From the cell containing the given text, extract its center point as [x, y] coordinate. 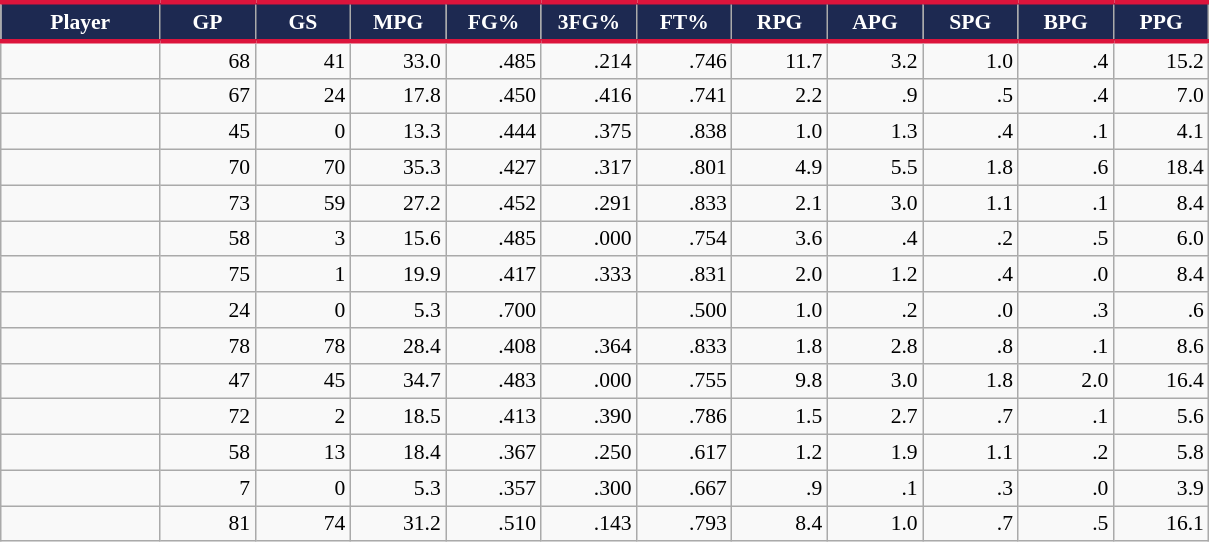
.250 [588, 453]
2 [302, 417]
.143 [588, 524]
9.8 [780, 381]
APG [874, 22]
4.9 [780, 168]
.450 [494, 96]
.831 [684, 275]
.483 [494, 381]
RPG [780, 22]
3 [302, 239]
.786 [684, 417]
35.3 [398, 168]
75 [208, 275]
.413 [494, 417]
.300 [588, 488]
.755 [684, 381]
11.7 [780, 60]
.291 [588, 203]
.444 [494, 132]
.416 [588, 96]
1.3 [874, 132]
.357 [494, 488]
2.2 [780, 96]
19.9 [398, 275]
.367 [494, 453]
2.1 [780, 203]
33.0 [398, 60]
3.6 [780, 239]
.838 [684, 132]
Player [80, 22]
.741 [684, 96]
47 [208, 381]
.801 [684, 168]
PPG [1161, 22]
5.8 [1161, 453]
3FG% [588, 22]
.8 [970, 346]
34.7 [398, 381]
.427 [494, 168]
2.7 [874, 417]
.754 [684, 239]
5.6 [1161, 417]
FT% [684, 22]
81 [208, 524]
8.6 [1161, 346]
5.5 [874, 168]
74 [302, 524]
.214 [588, 60]
1.5 [780, 417]
15.2 [1161, 60]
BPG [1066, 22]
3.2 [874, 60]
.700 [494, 310]
72 [208, 417]
13.3 [398, 132]
.667 [684, 488]
.317 [588, 168]
41 [302, 60]
73 [208, 203]
FG% [494, 22]
27.2 [398, 203]
67 [208, 96]
4.1 [1161, 132]
16.4 [1161, 381]
.417 [494, 275]
.333 [588, 275]
2.8 [874, 346]
.375 [588, 132]
MPG [398, 22]
18.5 [398, 417]
7.0 [1161, 96]
31.2 [398, 524]
7 [208, 488]
59 [302, 203]
GS [302, 22]
1.9 [874, 453]
.510 [494, 524]
.408 [494, 346]
1 [302, 275]
.452 [494, 203]
.390 [588, 417]
13 [302, 453]
6.0 [1161, 239]
28.4 [398, 346]
.617 [684, 453]
.746 [684, 60]
15.6 [398, 239]
SPG [970, 22]
GP [208, 22]
17.8 [398, 96]
68 [208, 60]
.364 [588, 346]
3.9 [1161, 488]
.500 [684, 310]
.793 [684, 524]
16.1 [1161, 524]
